Pinpoint the cell where the given text exists, returning its [x, y] midpoint coordinate. 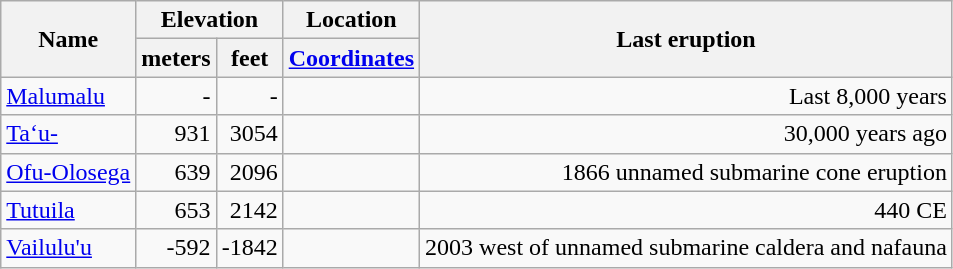
Elevation [210, 20]
Location [351, 20]
931 [176, 134]
1866 unnamed submarine cone eruption [686, 172]
30,000 years ago [686, 134]
3054 [250, 134]
Malumalu [68, 96]
Last eruption [686, 39]
Tutuila [68, 210]
2142 [250, 210]
feet [250, 58]
639 [176, 172]
Last 8,000 years [686, 96]
Vailulu'u [68, 248]
Coordinates [351, 58]
meters [176, 58]
Name [68, 39]
653 [176, 210]
Ta‘u- [68, 134]
2003 west of unnamed submarine caldera and nafauna [686, 248]
-1842 [250, 248]
Ofu-Olosega [68, 172]
440 CE [686, 210]
-592 [176, 248]
2096 [250, 172]
